Search for the cell housing the specified text and yield its [x, y] center coordinate. 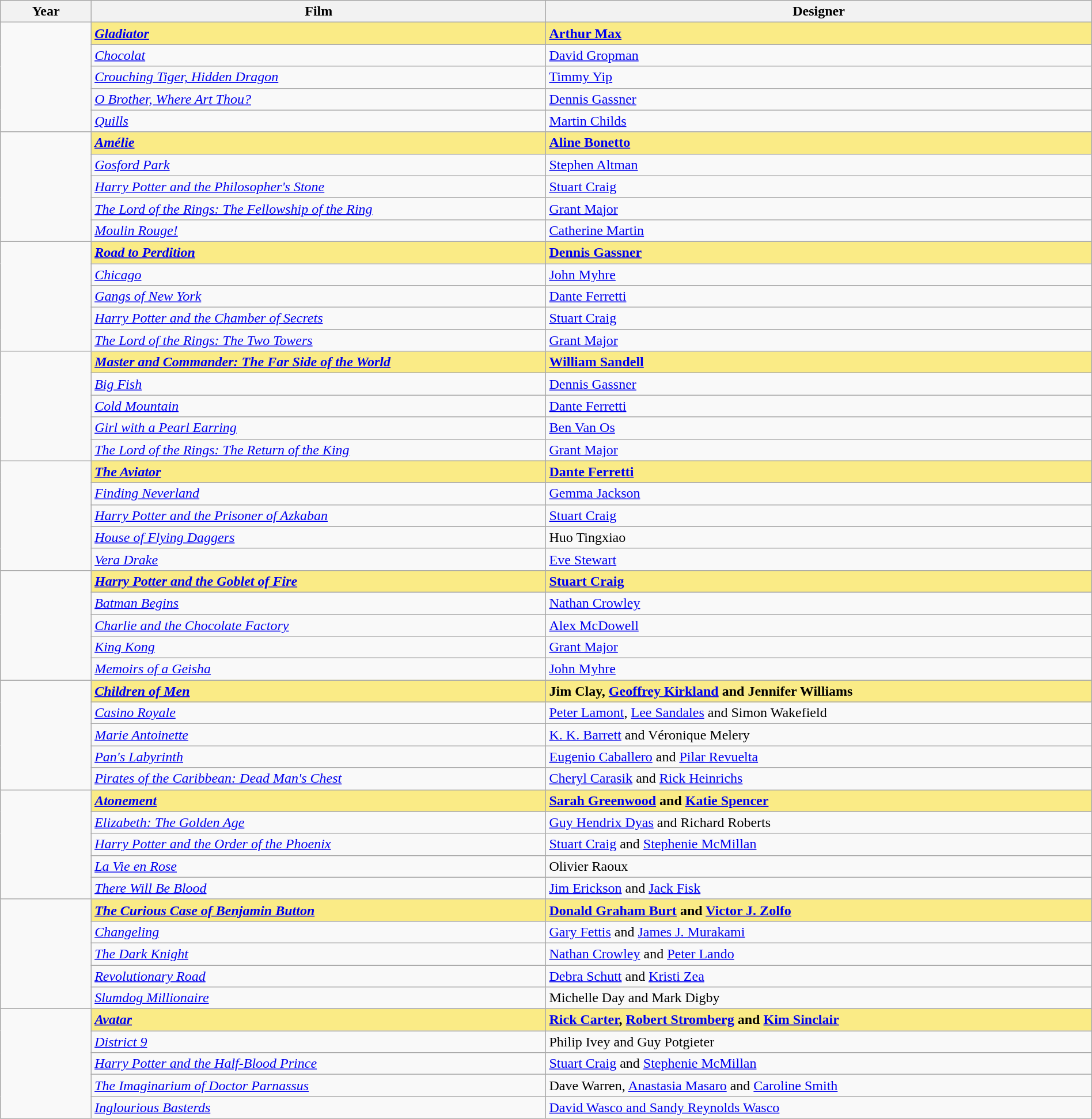
Finding Neverland [319, 494]
Gosford Park [319, 165]
Cold Mountain [319, 406]
Sarah Greenwood and Katie Spencer [819, 801]
Alex McDowell [819, 625]
Big Fish [319, 384]
Michelle Day and Mark Digby [819, 998]
O Brother, Where Art Thou? [319, 99]
Memoirs of a Geisha [319, 669]
Atonement [319, 801]
The Aviator [319, 472]
Harry Potter and the Order of the Phoenix [319, 844]
Pirates of the Caribbean: Dead Man's Chest [319, 779]
Gemma Jackson [819, 494]
Girl with a Pearl Earring [319, 428]
Charlie and the Chocolate Factory [319, 625]
There Will Be Blood [319, 888]
Guy Hendrix Dyas and Richard Roberts [819, 822]
Philip Ivey and Guy Potgieter [819, 1042]
Nathan Crowley [819, 603]
Harry Potter and the Half-Blood Prince [319, 1064]
Jim Erickson and Jack Fisk [819, 888]
Harry Potter and the Prisoner of Azkaban [319, 515]
Eugenio Caballero and Pilar Revuelta [819, 757]
The Lord of the Rings: The Return of the King [319, 450]
Avatar [319, 1020]
Timmy Yip [819, 77]
Aline Bonetto [819, 143]
Debra Schutt and Kristi Zea [819, 976]
Vera Drake [319, 559]
Stephen Altman [819, 165]
David Gropman [819, 55]
Huo Tingxiao [819, 537]
Martin Childs [819, 121]
Elizabeth: The Golden Age [319, 822]
Pan's Labyrinth [319, 757]
Harry Potter and the Goblet of Fire [319, 581]
Gary Fettis and James J. Murakami [819, 932]
The Curious Case of Benjamin Button [319, 910]
Dave Warren, Anastasia Masaro and Caroline Smith [819, 1086]
Ben Van Os [819, 428]
Changeling [319, 932]
The Lord of the Rings: The Fellowship of the Ring [319, 208]
The Dark Knight [319, 954]
William Sandell [819, 362]
Casino Royale [319, 713]
David Wasco and Sandy Reynolds Wasco [819, 1107]
Arthur Max [819, 33]
Jim Clay, Geoffrey Kirkland and Jennifer Williams [819, 691]
Master and Commander: The Far Side of the World [319, 362]
King Kong [319, 647]
Harry Potter and the Chamber of Secrets [319, 318]
Peter Lamont, Lee Sandales and Simon Wakefield [819, 713]
Moulin Rouge! [319, 230]
Revolutionary Road [319, 976]
K. K. Barrett and Véronique Melery [819, 735]
Quills [319, 121]
Catherine Martin [819, 230]
Chicago [319, 275]
Children of Men [319, 691]
House of Flying Daggers [319, 537]
Road to Perdition [319, 252]
Cheryl Carasik and Rick Heinrichs [819, 779]
Amélie [319, 143]
Gangs of New York [319, 297]
Harry Potter and the Philosopher's Stone [319, 187]
Inglourious Basterds [319, 1107]
Slumdog Millionaire [319, 998]
Gladiator [319, 33]
Nathan Crowley and Peter Lando [819, 954]
Batman Begins [319, 603]
The Imaginarium of Doctor Parnassus [319, 1086]
The Lord of the Rings: The Two Towers [319, 340]
Chocolat [319, 55]
Designer [819, 12]
District 9 [319, 1042]
Donald Graham Burt and Victor J. Zolfo [819, 910]
Film [319, 12]
Marie Antoinette [319, 735]
Year [46, 12]
Rick Carter, Robert Stromberg and Kim Sinclair [819, 1020]
La Vie en Rose [319, 866]
Crouching Tiger, Hidden Dragon [319, 77]
Olivier Raoux [819, 866]
Eve Stewart [819, 559]
